Search for the cell housing the specified text and yield its [x, y] center coordinate. 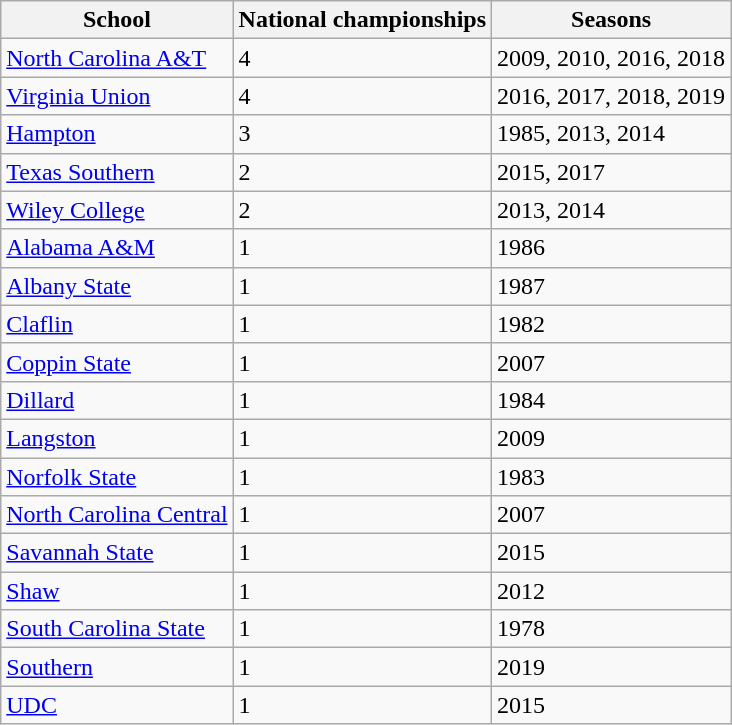
1986 [612, 248]
1987 [612, 286]
UDC [117, 705]
Hampton [117, 134]
Claflin [117, 324]
Shaw [117, 591]
Albany State [117, 286]
Dillard [117, 400]
Savannah State [117, 553]
Coppin State [117, 362]
North Carolina A&T [117, 58]
1978 [612, 629]
School [117, 20]
Southern [117, 667]
2015, 2017 [612, 172]
South Carolina State [117, 629]
Langston [117, 438]
2019 [612, 667]
North Carolina Central [117, 515]
Alabama A&M [117, 248]
3 [362, 134]
2009 [612, 438]
Wiley College [117, 210]
1983 [612, 477]
Seasons [612, 20]
1984 [612, 400]
1982 [612, 324]
1985, 2013, 2014 [612, 134]
Virginia Union [117, 96]
2013, 2014 [612, 210]
2009, 2010, 2016, 2018 [612, 58]
2012 [612, 591]
2016, 2017, 2018, 2019 [612, 96]
Norfolk State [117, 477]
Texas Southern [117, 172]
National championships [362, 20]
